Locate the cell with the specified text and output its [X, Y] center coordinate. 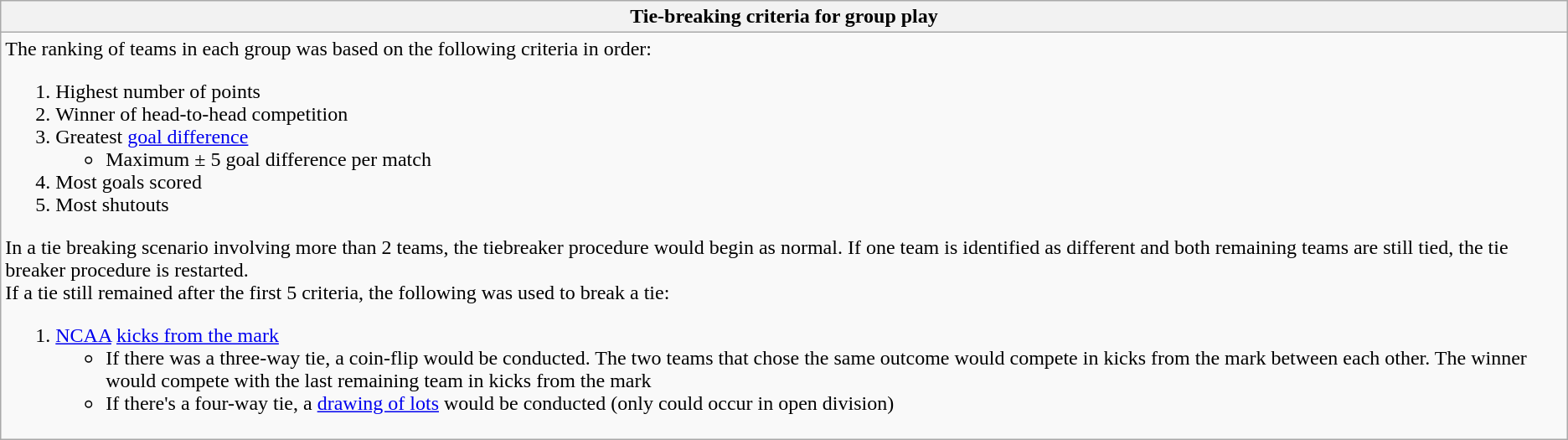
Tie-breaking criteria for group play [784, 17]
